Capture the cell that displays the provided text and extract its [x, y] central coordinate. 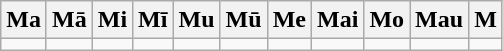
Mau [440, 20]
Mu [196, 20]
M [486, 20]
Mī [153, 20]
Mā [69, 20]
Mū [244, 20]
Me [289, 20]
Mai [337, 20]
Mo [387, 20]
Ma [24, 20]
Mi [112, 20]
